Output the (x, y) coordinate of the center of the cell containing the given text.  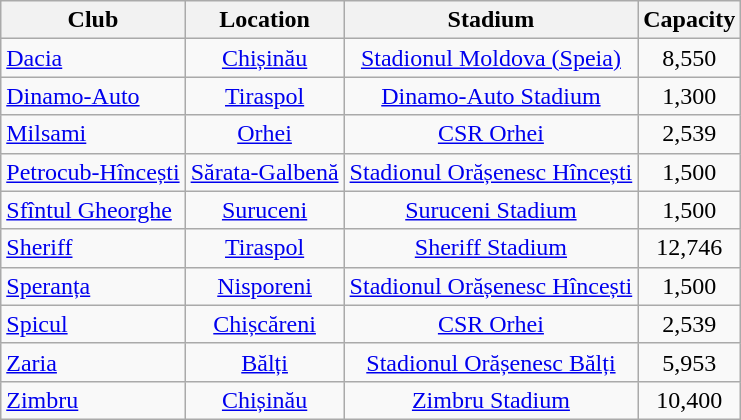
1,300 (690, 96)
Capacity (690, 20)
Sărata-Galbenă (264, 172)
8,550 (690, 58)
Bălți (264, 362)
Stadionul Moldova (Speia) (491, 58)
Dacia (93, 58)
Nisporeni (264, 286)
Dinamo-Auto Stadium (491, 96)
Zimbru (93, 400)
Zaria (93, 362)
Petrocub-Hîncești (93, 172)
Location (264, 20)
Stadium (491, 20)
Sheriff Stadium (491, 248)
Suruceni Stadium (491, 210)
Orhei (264, 134)
12,746 (690, 248)
Chișcăreni (264, 324)
Club (93, 20)
5,953 (690, 362)
Sfîntul Gheorghe (93, 210)
Dinamo-Auto (93, 96)
Suruceni (264, 210)
Milsami (93, 134)
Spicul (93, 324)
Speranța (93, 286)
10,400 (690, 400)
Stadionul Orășenesc Bălți (491, 362)
Sheriff (93, 248)
Zimbru Stadium (491, 400)
